Return [x, y] of the center of cell containing provided text 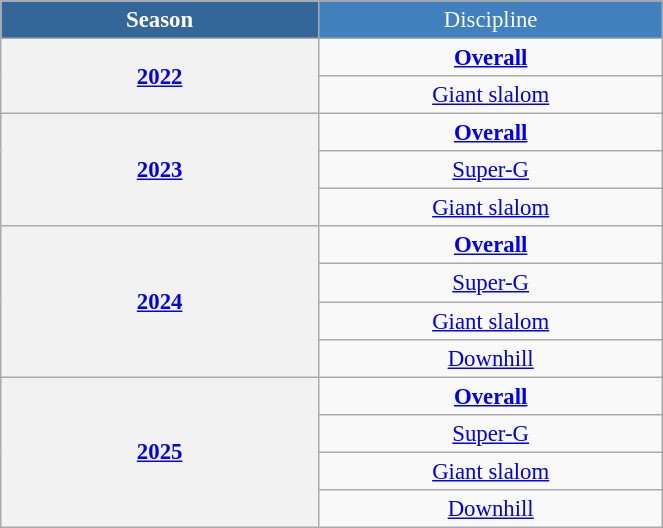
Season [160, 20]
2023 [160, 170]
2025 [160, 452]
Discipline [491, 20]
2022 [160, 76]
2024 [160, 301]
